For the text-containing cell, return its midpoint in (X, Y) coordinate format. 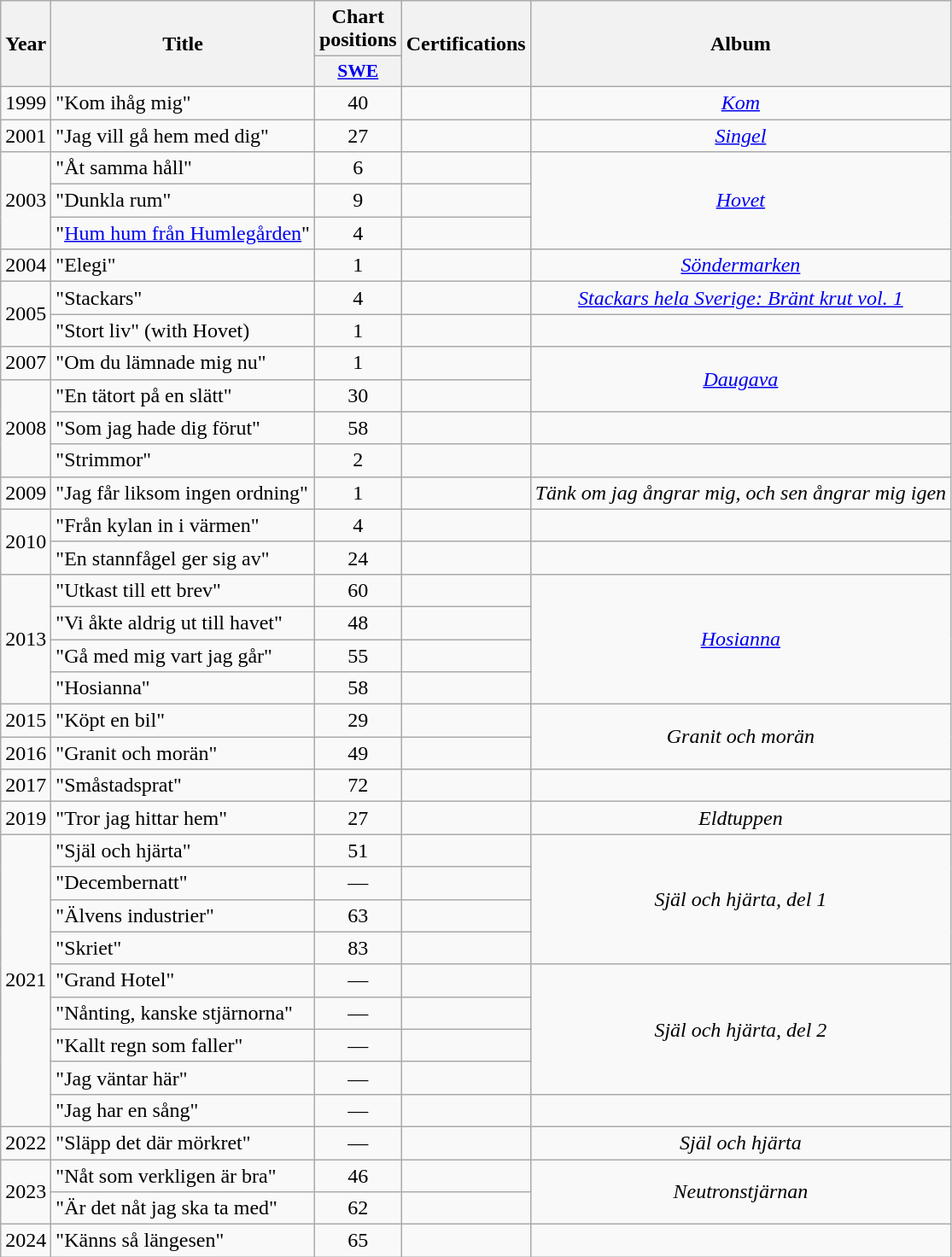
"Jag har en sång" (183, 1110)
2023 (26, 1192)
"Släpp det där mörkret" (183, 1143)
2022 (26, 1143)
Year (26, 44)
2005 (26, 314)
"Grand Hotel" (183, 980)
2 (358, 460)
Eldtuppen (740, 818)
2021 (26, 980)
49 (358, 753)
Själ och hjärta, del 2 (740, 1029)
2013 (26, 639)
"Tror jag hittar hem" (183, 818)
"Stort liv" (with Hovet) (183, 330)
30 (358, 395)
2010 (26, 541)
"Decembernatt" (183, 883)
Chart positions (358, 29)
"Dunkla rum" (183, 201)
"Nånting, kanske stjärnorna" (183, 1013)
2019 (26, 818)
2024 (26, 1241)
"En tätort på en slätt" (183, 395)
"En stannfågel ger sig av" (183, 558)
"Granit och morän" (183, 753)
"Elegi" (183, 266)
Album (740, 44)
"Skriet" (183, 948)
24 (358, 558)
2001 (26, 136)
"Strimmor" (183, 460)
51 (358, 851)
Hosianna (740, 639)
"Gå med mig vart jag går" (183, 655)
46 (358, 1176)
"Stackars" (183, 298)
"Om du lämnade mig nu" (183, 363)
2009 (26, 493)
9 (358, 201)
"Nåt som verkligen är bra" (183, 1176)
"Själ och hjärta" (183, 851)
Singel (740, 136)
"Hosianna" (183, 688)
Neutronstjärnan (740, 1192)
Stackars hela Sverige: Bränt krut vol. 1 (740, 298)
Granit och morän (740, 737)
"Från kylan in i värmen" (183, 525)
29 (358, 721)
Själ och hjärta, del 1 (740, 899)
55 (358, 655)
1999 (26, 102)
"Är det nåt jag ska ta med" (183, 1208)
"Älvens industrier" (183, 915)
6 (358, 168)
"Jag vill gå hem med dig" (183, 136)
62 (358, 1208)
65 (358, 1241)
"Jag får liksom ingen ordning" (183, 493)
"Känns så längesen" (183, 1241)
Hovet (740, 201)
Söndermarken (740, 266)
"Utkast till ett brev" (183, 590)
2004 (26, 266)
Själ och hjärta (740, 1143)
60 (358, 590)
"Kom ihåg mig" (183, 102)
"Som jag hade dig förut" (183, 428)
"Kallt regn som faller" (183, 1045)
2015 (26, 721)
"Jag väntar här" (183, 1078)
2008 (26, 428)
"Köpt en bil" (183, 721)
2017 (26, 786)
"Småstadsprat" (183, 786)
2016 (26, 753)
48 (358, 623)
Certifications (466, 44)
72 (358, 786)
83 (358, 948)
Kom (740, 102)
"Vi åkte aldrig ut till havet" (183, 623)
"Åt samma håll" (183, 168)
"Hum hum från Humlegården" (183, 233)
40 (358, 102)
SWE (358, 72)
Daugava (740, 379)
2003 (26, 201)
Title (183, 44)
63 (358, 915)
Tänk om jag ångrar mig, och sen ångrar mig igen (740, 493)
2007 (26, 363)
